For the text-containing cell, return its midpoint in [x, y] coordinate format. 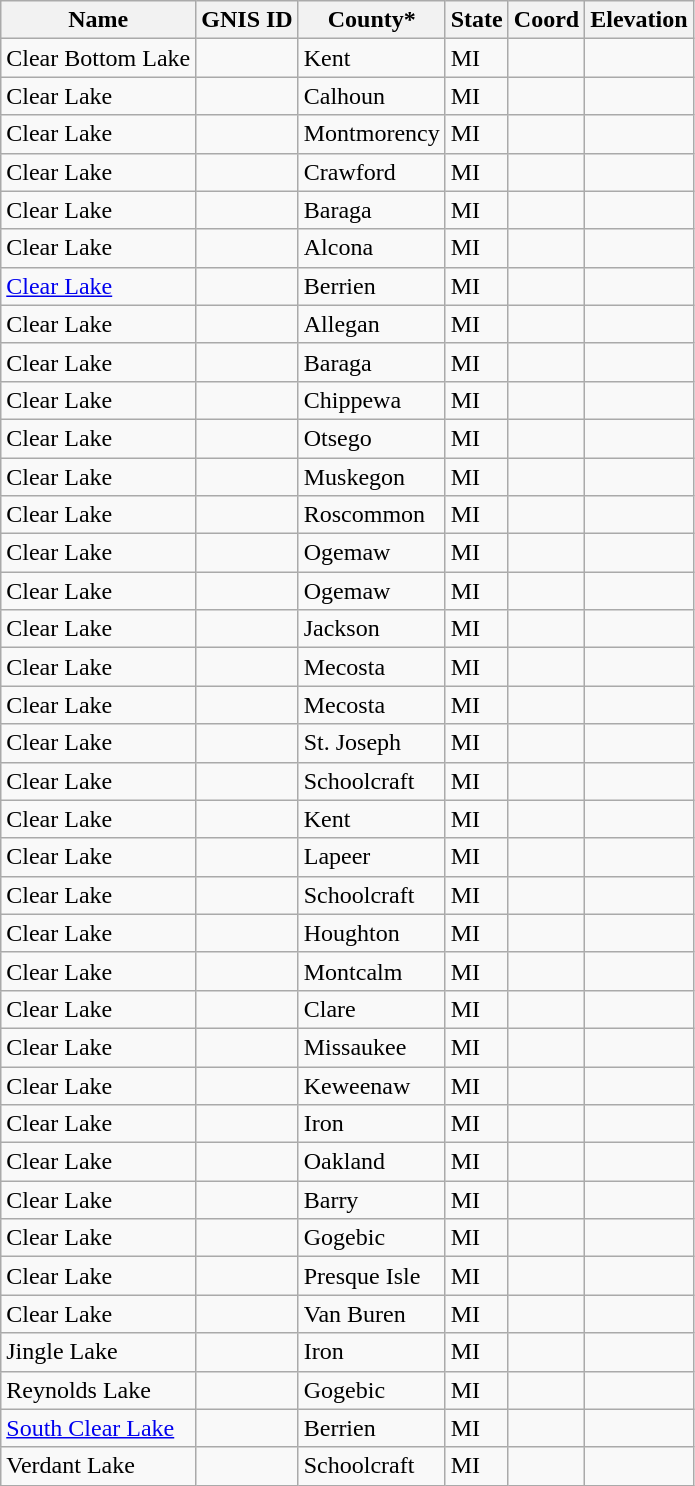
Clare [372, 1009]
Calhoun [372, 96]
Jackson [372, 629]
South Clear Lake [98, 1428]
Oakland [372, 1162]
Chippewa [372, 400]
Houghton [372, 933]
Reynolds Lake [98, 1390]
GNIS ID [247, 20]
Roscommon [372, 515]
Van Buren [372, 1314]
State [476, 20]
Allegan [372, 324]
Jingle Lake [98, 1352]
Montmorency [372, 134]
County* [372, 20]
Presque Isle [372, 1276]
Lapeer [372, 857]
Keweenaw [372, 1085]
Crawford [372, 172]
Muskegon [372, 477]
Otsego [372, 438]
Coord [546, 20]
St. Joseph [372, 743]
Clear Bottom Lake [98, 58]
Alcona [372, 248]
Missaukee [372, 1047]
Name [98, 20]
Barry [372, 1200]
Verdant Lake [98, 1466]
Elevation [639, 20]
Montcalm [372, 971]
